Pinpoint the cell where the given text exists, returning its (x, y) midpoint coordinate. 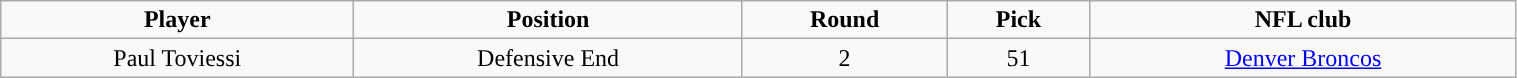
Denver Broncos (1303, 58)
NFL club (1303, 20)
Position (548, 20)
51 (1018, 58)
Paul Toviessi (178, 58)
2 (844, 58)
Player (178, 20)
Round (844, 20)
Defensive End (548, 58)
Pick (1018, 20)
